Provide the [x, y] coordinate of the cell's center where the given text is located.  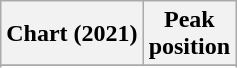
Peakposition [189, 34]
Chart (2021) [72, 34]
